For the text-containing cell, return its midpoint in [x, y] coordinate format. 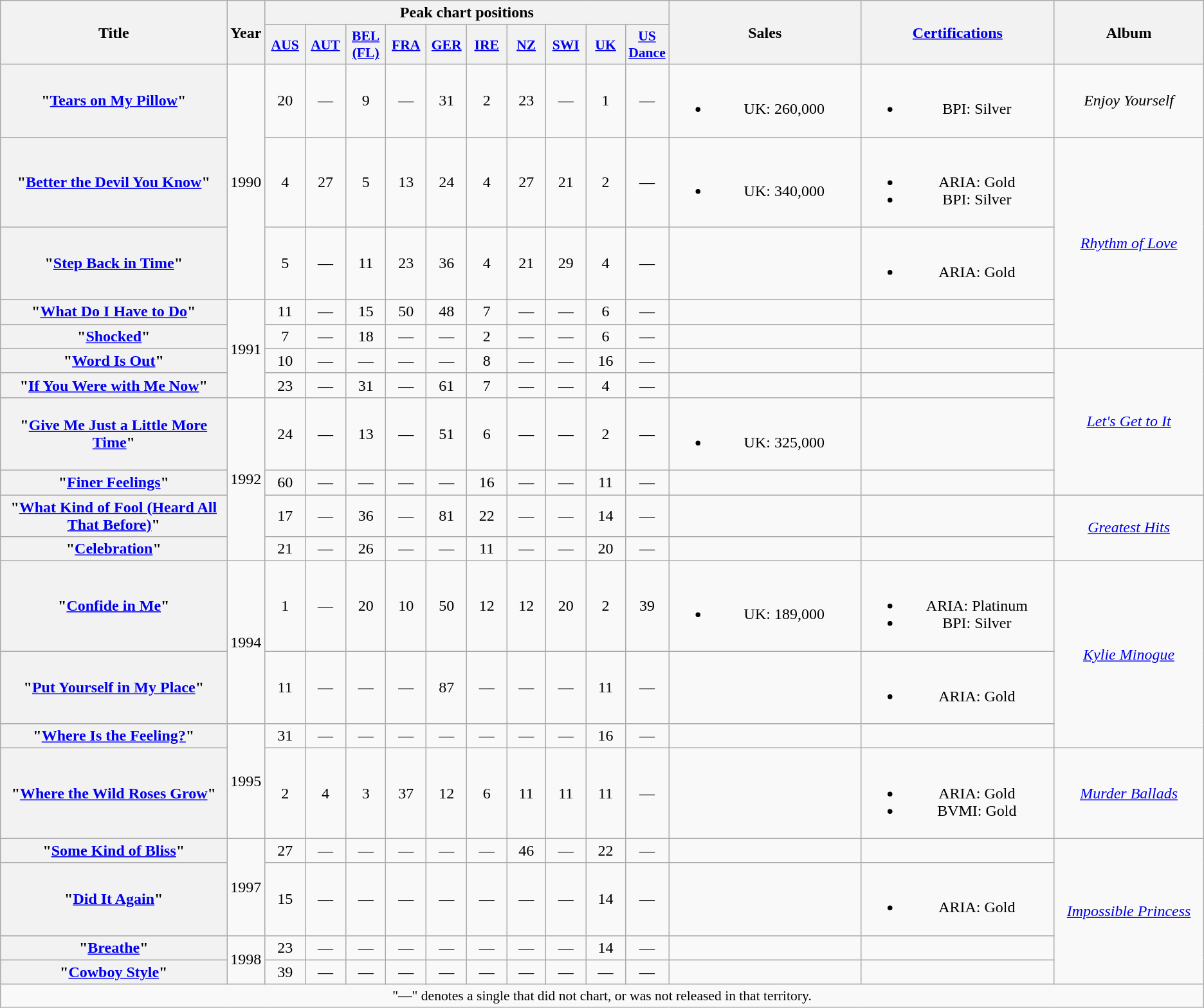
Kylie Minogue [1129, 654]
"Where the Wild Roses Grow" [114, 793]
AUT [325, 45]
BEL (FL) [365, 45]
BPI: Silver [958, 100]
Year [246, 32]
ARIA: GoldBVMI: Gold [958, 793]
1991 [246, 348]
ARIA: GoldBPI: Silver [958, 182]
17 [286, 516]
81 [446, 516]
"Put Yourself in My Place" [114, 688]
GER [446, 45]
"Finer Feelings" [114, 482]
Greatest Hits [1129, 528]
"Shocked" [114, 336]
"Word Is Out" [114, 361]
9 [365, 100]
USDance [647, 45]
"Give Me Just a Little More Time" [114, 433]
"Cowboy Style" [114, 972]
87 [446, 688]
"Tears on My Pillow" [114, 100]
"Step Back in Time" [114, 264]
"Did It Again" [114, 899]
UK: 189,000 [765, 606]
Certifications [958, 32]
Let's Get to It [1129, 422]
Peak chart positions [467, 13]
"Celebration" [114, 549]
Title [114, 32]
Sales [765, 32]
"—" denotes a single that did not chart, or was not released in that territory. [602, 996]
UK: 325,000 [765, 433]
51 [446, 433]
"What Kind of Fool (Heard All That Before)" [114, 516]
Album [1129, 32]
SWI [566, 45]
46 [526, 851]
"Better the Devil You Know" [114, 182]
Rhythm of Love [1129, 243]
NZ [526, 45]
61 [446, 385]
48 [446, 312]
1995 [246, 781]
3 [365, 793]
37 [406, 793]
1998 [246, 960]
8 [487, 361]
1994 [246, 643]
1992 [246, 479]
FRA [406, 45]
"Breathe" [114, 948]
UK: 340,000 [765, 182]
1997 [246, 887]
Impossible Princess [1129, 912]
ARIA: PlatinumBPI: Silver [958, 606]
UK: 260,000 [765, 100]
"Confide in Me" [114, 606]
Murder Ballads [1129, 793]
"Where Is the Feeling?" [114, 736]
1990 [246, 182]
Enjoy Yourself [1129, 100]
26 [365, 549]
AUS [286, 45]
"Some Kind of Bliss" [114, 851]
18 [365, 336]
"If You Were with Me Now" [114, 385]
29 [566, 264]
IRE [487, 45]
"What Do I Have to Do" [114, 312]
60 [286, 482]
UK [606, 45]
